Return (x, y) of the center of cell containing provided text 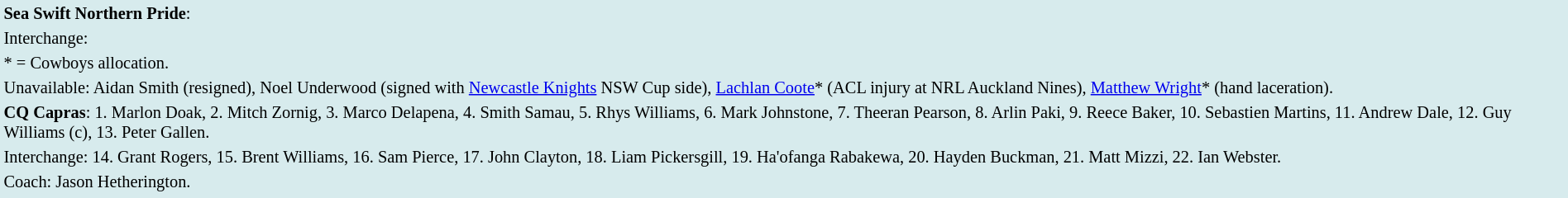
Interchange: (784, 38)
Coach: Jason Hetherington. (784, 181)
Sea Swift Northern Pride: (784, 13)
* = Cowboys allocation. (784, 63)
